Determine the (x, y) coordinate at the center of the cell enclosing the given text.  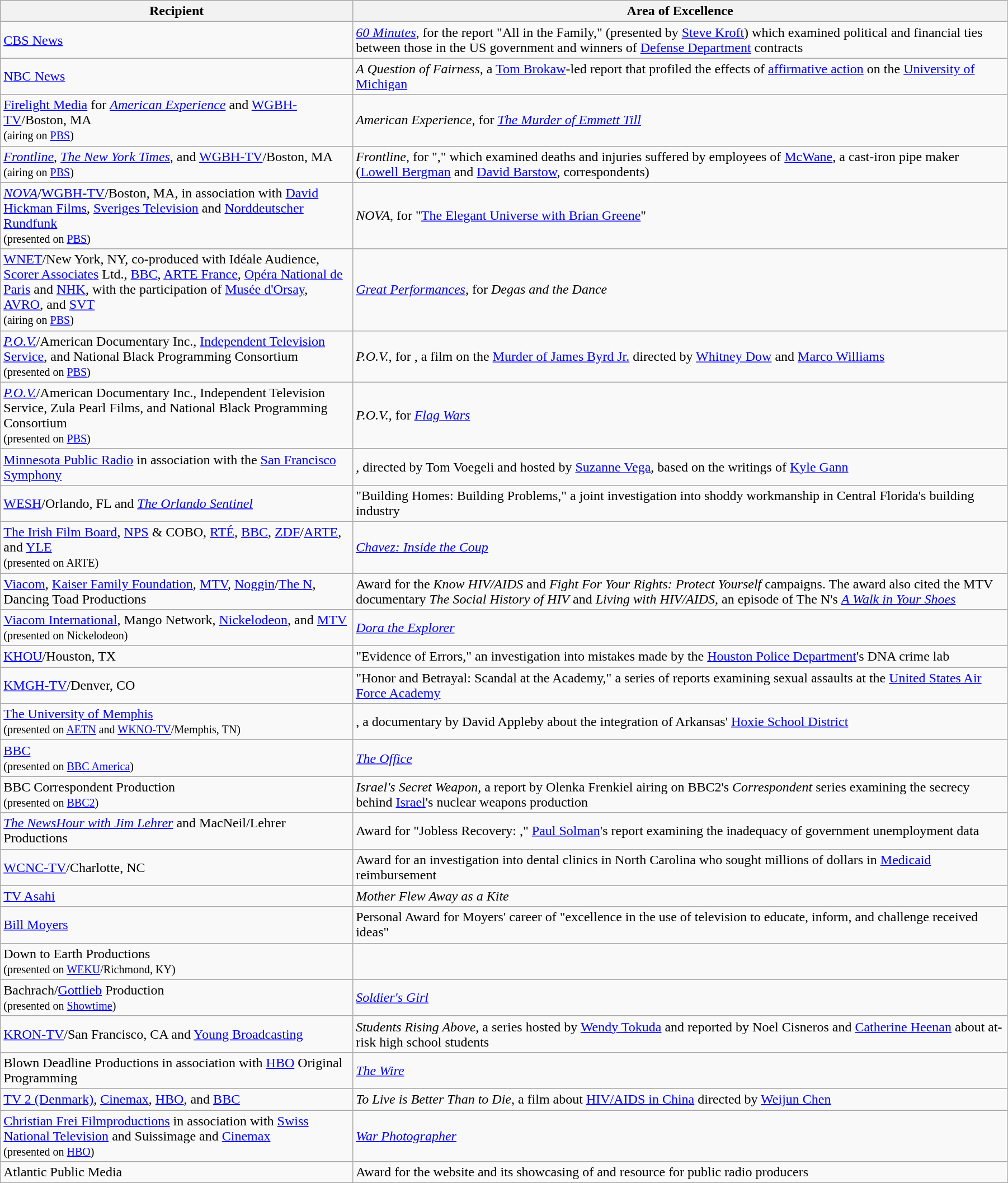
P.O.V./American Documentary Inc., Independent Television Service, and National Black Programming Consortium(presented on PBS) (177, 356)
The University of Memphis(presented on AETN and WKNO-TV/Memphis, TN) (177, 722)
Award for the website and its showcasing of and resource for public radio producers (680, 1172)
NBC News (177, 76)
Down to Earth Productions(presented on WEKU/Richmond, KY) (177, 961)
Firelight Media for American Experience and WGBH-TV/Boston, MA(airing on PBS) (177, 120)
Bachrach/Gottlieb Production(presented on Showtime) (177, 998)
"Honor and Betrayal: Scandal at the Academy," a series of reports examining sexual assaults at the United States Air Force Academy (680, 686)
Viacom International, Mango Network, Nickelodeon, and MTV(presented on Nickelodeon) (177, 628)
TV 2 (Denmark), Cinemax, HBO, and BBC (177, 1099)
Blown Deadline Productions in association with HBO Original Programming (177, 1071)
TV Asahi (177, 896)
Bill Moyers (177, 925)
Christian Frei Filmproductions in association with Swiss National Television and Suissimage and Cinemax(presented on HBO) (177, 1135)
"Building Homes: Building Problems," a joint investigation into shoddy workmanship in Central Florida's building industry (680, 503)
Soldier's Girl (680, 998)
War Photographer (680, 1135)
Award for an investigation into dental clinics in North Carolina who sought millions of dollars in Medicaid reimbursement (680, 867)
Dora the Explorer (680, 628)
Mother Flew Away as a Kite (680, 896)
P.O.V., for , a film on the Murder of James Byrd Jr. directed by Whitney Dow and Marco Williams (680, 356)
A Question of Fairness, a Tom Brokaw-led report that profiled the effects of affirmative action on the University of Michigan (680, 76)
NOVA/WGBH-TV/Boston, MA, in association with David Hickman Films, Sveriges Television and Norddeutscher Rundfunk(presented on PBS) (177, 216)
Students Rising Above, a series hosted by Wendy Tokuda and reported by Noel Cisneros and Catherine Heenan about at-risk high school students (680, 1034)
, a documentary by David Appleby about the integration of Arkansas' Hoxie School District (680, 722)
NOVA, for "The Elegant Universe with Brian Greene" (680, 216)
American Experience, for The Murder of Emmett Till (680, 120)
Recipient (177, 11)
BBC(presented on BBC America) (177, 758)
Personal Award for Moyers' career of "excellence in the use of television to educate, inform, and challenge received ideas" (680, 925)
CBS News (177, 40)
KMGH-TV/Denver, CO (177, 686)
Area of Excellence (680, 11)
The Wire (680, 1071)
Award for "Jobless Recovery: ," Paul Solman's report examining the inadequacy of government unemployment data (680, 831)
WESH/Orlando, FL and The Orlando Sentinel (177, 503)
"Evidence of Errors," an investigation into mistakes made by the Houston Police Department's DNA crime lab (680, 657)
, directed by Tom Voegeli and hosted by Suzanne Vega, based on the writings of Kyle Gann (680, 466)
To Live is Better Than to Die, a film about HIV/AIDS in China directed by Weijun Chen (680, 1099)
BBC Correspondent Production(presented on BBC2) (177, 794)
The NewsHour with Jim Lehrer and MacNeil/Lehrer Productions (177, 831)
P.O.V./American Documentary Inc., Independent Television Service, Zula Pearl Films, and National Black Programming Consortium(presented on PBS) (177, 415)
The Irish Film Board, NPS & COBO, RTÉ, BBC, ZDF/ARTE, and YLE(presented on ARTE) (177, 547)
P.O.V., for Flag Wars (680, 415)
KHOU/Houston, TX (177, 657)
Great Performances, for Degas and the Dance (680, 290)
The Office (680, 758)
Viacom, Kaiser Family Foundation, MTV, Noggin/The N, Dancing Toad Productions (177, 591)
Atlantic Public Media (177, 1172)
Frontline, The New York Times, and WGBH-TV/Boston, MA(airing on PBS) (177, 164)
Chavez: Inside the Coup (680, 547)
WCNC-TV/Charlotte, NC (177, 867)
Minnesota Public Radio in association with the San Francisco Symphony (177, 466)
KRON-TV/San Francisco, CA and Young Broadcasting (177, 1034)
